Capture the cell that displays the provided text and extract its (x, y) central coordinate. 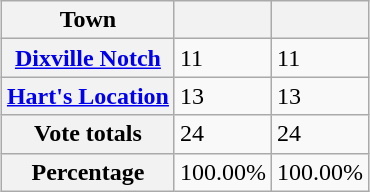
Percentage (88, 172)
Town (88, 20)
Hart's Location (88, 96)
Dixville Notch (88, 58)
Vote totals (88, 134)
